Search for the cell housing the specified text and yield its [X, Y] center coordinate. 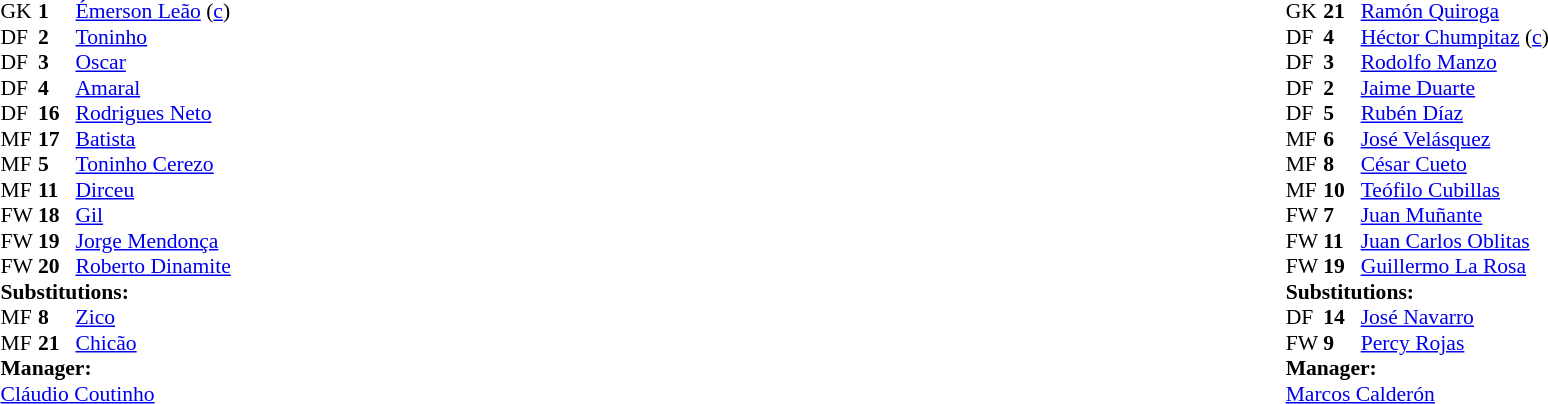
Batista [154, 139]
Dirceu [154, 190]
14 [1342, 317]
Toninho Cerezo [154, 165]
Jorge Mendonça [154, 241]
Oscar [154, 63]
Gil [154, 215]
Manager: [115, 369]
Amaral [154, 88]
Rodrigues Neto [154, 113]
Substitutions: [115, 292]
16 [57, 113]
10 [1342, 190]
Roberto Dinamite [154, 267]
Zico [154, 317]
7 [1342, 215]
Chicão [154, 343]
20 [57, 267]
17 [57, 139]
9 [1342, 343]
Toninho [154, 37]
21 [57, 343]
18 [57, 215]
6 [1342, 139]
